Extract the [X, Y] coordinate from the center of the cell holding the provided text.  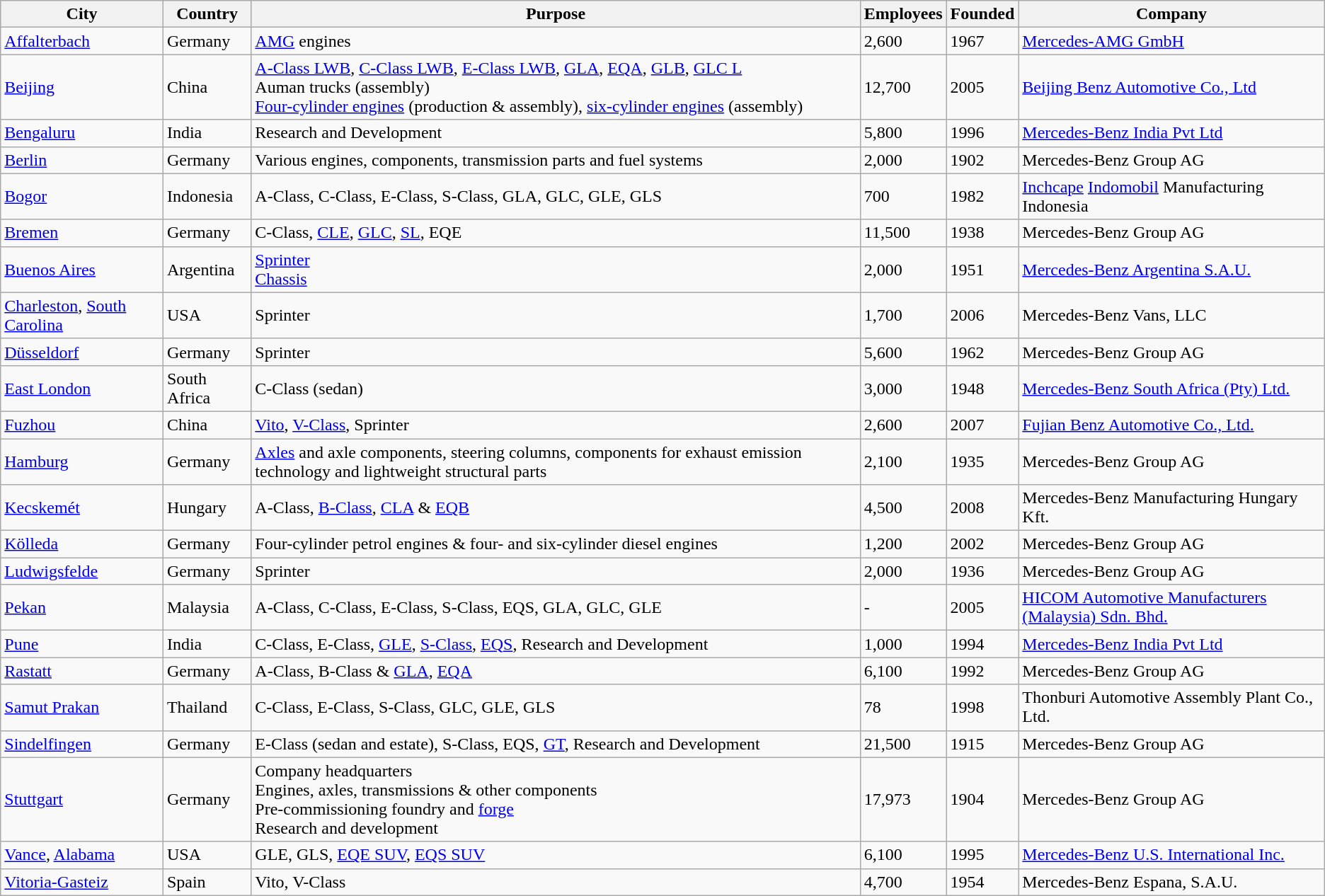
Founded [982, 14]
1,000 [903, 644]
Vitoria-Gasteiz [82, 882]
12,700 [903, 87]
11,500 [903, 233]
Düsseldorf [82, 352]
3,000 [903, 388]
Malaysia [207, 607]
- [903, 607]
1995 [982, 855]
Kölleda [82, 544]
Company headquartersEngines, axles, transmissions & other components Pre-commissioning foundry and forgeResearch and development [556, 800]
Affalterbach [82, 41]
Mercedes-Benz Manufacturing Hungary Kft. [1171, 508]
Spain [207, 882]
Research and Development [556, 133]
Pune [82, 644]
A-Class, C-Class, E-Class, S-Class, EQS, GLA, GLC, GLE [556, 607]
Sindelfingen [82, 744]
1996 [982, 133]
HICOM Automotive Manufacturers (Malaysia) Sdn. Bhd. [1171, 607]
Kecskemét [82, 508]
Pekan [82, 607]
1938 [982, 233]
A-Class, C-Class, E-Class, S-Class, GLA, GLC, GLE, GLS [556, 197]
Vito, V-Class, Sprinter [556, 425]
1935 [982, 461]
1936 [982, 571]
2007 [982, 425]
Country [207, 14]
Rastatt [82, 671]
Vance, Alabama [82, 855]
1915 [982, 744]
1,200 [903, 544]
Thailand [207, 708]
Indonesia [207, 197]
Beijing Benz Automotive Co., Ltd [1171, 87]
Mercedes-Benz Argentina S.A.U. [1171, 269]
5,600 [903, 352]
Thonburi Automotive Assembly Plant Co., Ltd. [1171, 708]
Mercedes-Benz Espana, S.A.U. [1171, 882]
Purpose [556, 14]
5,800 [903, 133]
Axles and axle components, steering columns, components for exhaust emission technology and lightweight structural parts [556, 461]
1992 [982, 671]
Mercedes-Benz South Africa (Pty) Ltd. [1171, 388]
E-Class (sedan and estate), S-Class, EQS, GT, Research and Development [556, 744]
1994 [982, 644]
1902 [982, 160]
1904 [982, 800]
1951 [982, 269]
Argentina [207, 269]
Bremen [82, 233]
78 [903, 708]
C-Class, E-Class, GLE, S-Class, EQS, Research and Development [556, 644]
2,100 [903, 461]
AMG engines [556, 41]
1954 [982, 882]
Fuzhou [82, 425]
GLE, GLS, EQE SUV, EQS SUV [556, 855]
Mercedes-Benz Vans, LLC [1171, 316]
Mercedes-Benz U.S. International Inc. [1171, 855]
Company [1171, 14]
City [82, 14]
Mercedes-AMG GmbH [1171, 41]
Stuttgart [82, 800]
C-Class, E-Class, S-Class, GLC, GLE, GLS [556, 708]
Employees [903, 14]
South Africa [207, 388]
4,500 [903, 508]
Buenos Aires [82, 269]
Fujian Benz Automotive Co., Ltd. [1171, 425]
Hamburg [82, 461]
2006 [982, 316]
1948 [982, 388]
A-Class, B-Class & GLA, EQA [556, 671]
Vito, V-Class [556, 882]
2002 [982, 544]
21,500 [903, 744]
700 [903, 197]
Bogor [82, 197]
1998 [982, 708]
East London [82, 388]
Hungary [207, 508]
2008 [982, 508]
Four-cylinder petrol engines & four- and six-cylinder diesel engines [556, 544]
1962 [982, 352]
17,973 [903, 800]
C-Class (sedan) [556, 388]
Charleston, South Carolina [82, 316]
Berlin [82, 160]
Samut Prakan [82, 708]
Various engines, components, transmission parts and fuel systems [556, 160]
1982 [982, 197]
C-Class, CLE, GLC, SL, EQE [556, 233]
Beijing [82, 87]
1,700 [903, 316]
4,700 [903, 882]
1967 [982, 41]
A-Class, B-Class, CLA & EQB [556, 508]
SprinterChassis [556, 269]
Ludwigsfelde [82, 571]
Inchcape Indomobil Manufacturing Indonesia [1171, 197]
Bengaluru [82, 133]
